Return (x, y) of the center of cell containing provided text 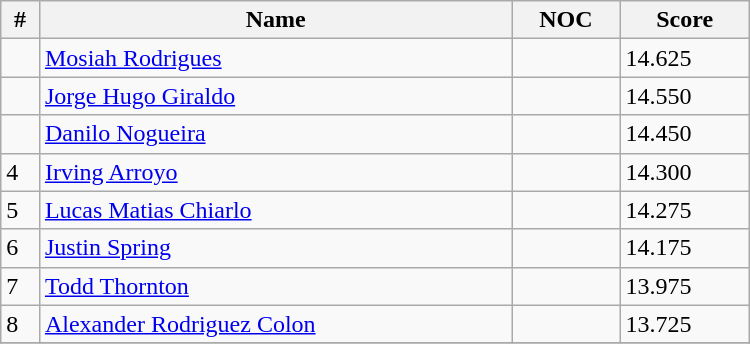
Lucas Matias Chiarlo (275, 210)
6 (20, 248)
Danilo Nogueira (275, 134)
Name (275, 20)
NOC (566, 20)
14.625 (684, 58)
14.175 (684, 248)
4 (20, 172)
Todd Thornton (275, 286)
Irving Arroyo (275, 172)
13.975 (684, 286)
8 (20, 324)
Alexander Rodriguez Colon (275, 324)
14.450 (684, 134)
# (20, 20)
14.550 (684, 96)
7 (20, 286)
Jorge Hugo Giraldo (275, 96)
14.300 (684, 172)
14.275 (684, 210)
13.725 (684, 324)
5 (20, 210)
Justin Spring (275, 248)
Mosiah Rodrigues (275, 58)
Score (684, 20)
